Pinpoint the cell where the given text exists, returning its (X, Y) midpoint coordinate. 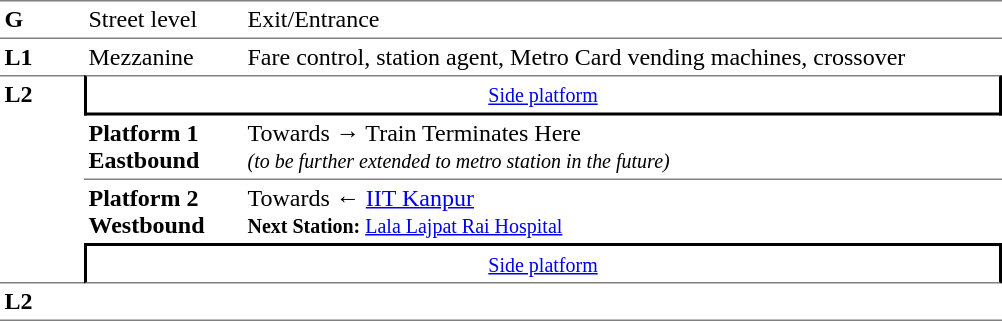
Towards → Train Terminates Here(to be further extended to metro station in the future) (622, 148)
Exit/Entrance (622, 20)
Platform 1Eastbound (164, 148)
Platform 2Westbound (164, 212)
Mezzanine (164, 57)
L2 (42, 179)
G (42, 20)
Street level (164, 20)
Fare control, station agent, Metro Card vending machines, crossover (622, 57)
Towards ← IIT KanpurNext Station: Lala Lajpat Rai Hospital (622, 212)
L1 (42, 57)
